Extract the [X, Y] coordinate from the center of the cell holding the provided text.  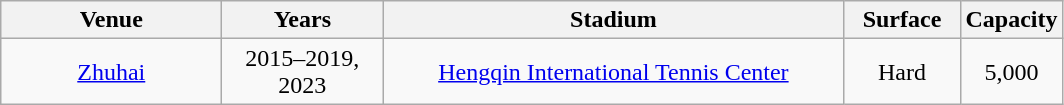
5,000 [1012, 72]
Capacity [1012, 20]
Years [302, 20]
Zhuhai [112, 72]
Stadium [614, 20]
2015–2019, 2023 [302, 72]
Surface [902, 20]
Hard [902, 72]
Venue [112, 20]
Hengqin International Tennis Center [614, 72]
